Identify which cell holds the provided text, then report its [x, y] central coordinate. 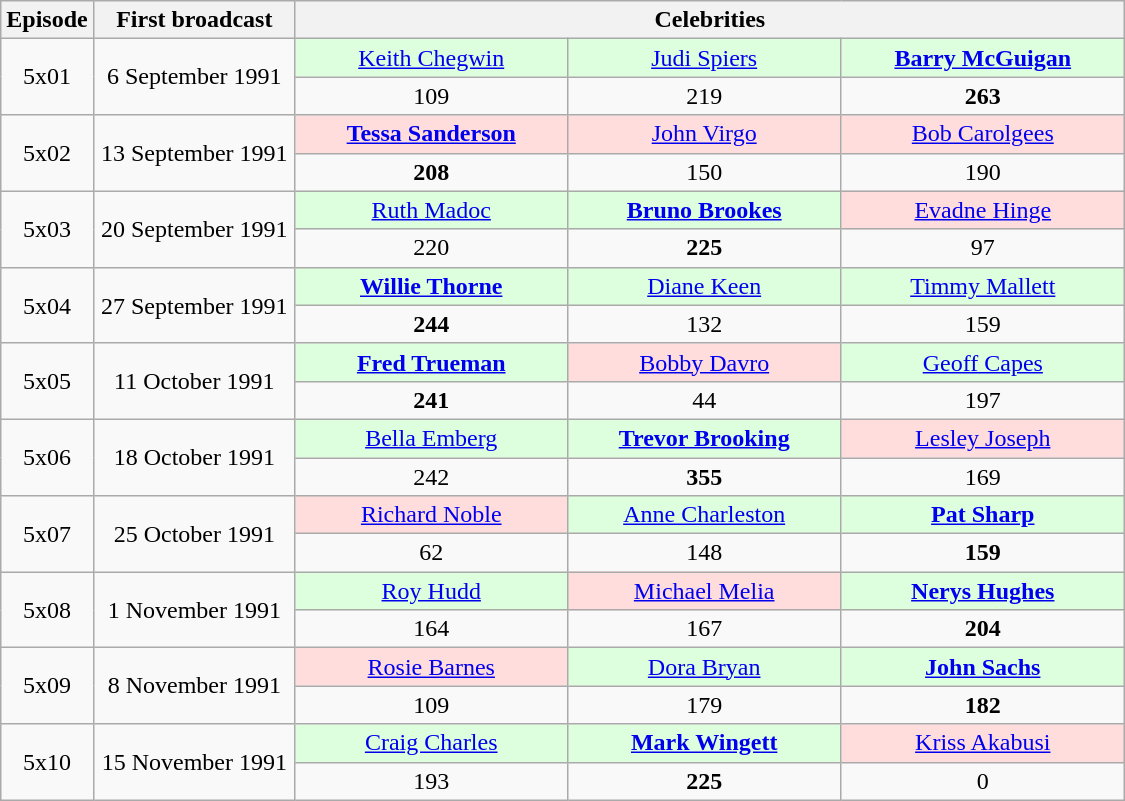
0 [982, 781]
John Virgo [704, 134]
Pat Sharp [982, 515]
Tessa Sanderson [431, 134]
44 [704, 400]
Lesley Joseph [982, 438]
132 [704, 324]
Mark Wingett [704, 743]
Bruno Brookes [704, 210]
20 September 1991 [194, 229]
Barry McGuigan [982, 58]
244 [431, 324]
5x05 [47, 381]
355 [704, 477]
11 October 1991 [194, 381]
Judi Spiers [704, 58]
263 [982, 96]
5x03 [47, 229]
Diane Keen [704, 286]
8 November 1991 [194, 686]
242 [431, 477]
5x07 [47, 534]
15 November 1991 [194, 762]
5x10 [47, 762]
Bobby Davro [704, 362]
62 [431, 553]
148 [704, 553]
Kriss Akabusi [982, 743]
Dora Bryan [704, 667]
193 [431, 781]
208 [431, 172]
179 [704, 705]
220 [431, 248]
5x08 [47, 610]
197 [982, 400]
241 [431, 400]
Michael Melia [704, 591]
5x04 [47, 305]
Bob Carolgees [982, 134]
150 [704, 172]
6 September 1991 [194, 77]
John Sachs [982, 667]
Trevor Brooking [704, 438]
5x01 [47, 77]
1 November 1991 [194, 610]
5x06 [47, 457]
Keith Chegwin [431, 58]
Nerys Hughes [982, 591]
164 [431, 629]
Ruth Madoc [431, 210]
Willie Thorne [431, 286]
Richard Noble [431, 515]
Craig Charles [431, 743]
Bella Emberg [431, 438]
Rosie Barnes [431, 667]
190 [982, 172]
167 [704, 629]
204 [982, 629]
Timmy Mallett [982, 286]
First broadcast [194, 20]
25 October 1991 [194, 534]
Roy Hudd [431, 591]
Anne Charleston [704, 515]
Fred Trueman [431, 362]
5x02 [47, 153]
219 [704, 96]
Evadne Hinge [982, 210]
Celebrities [710, 20]
Geoff Capes [982, 362]
182 [982, 705]
97 [982, 248]
18 October 1991 [194, 457]
5x09 [47, 686]
Episode [47, 20]
27 September 1991 [194, 305]
13 September 1991 [194, 153]
169 [982, 477]
